Search for the cell housing the specified text and yield its (X, Y) center coordinate. 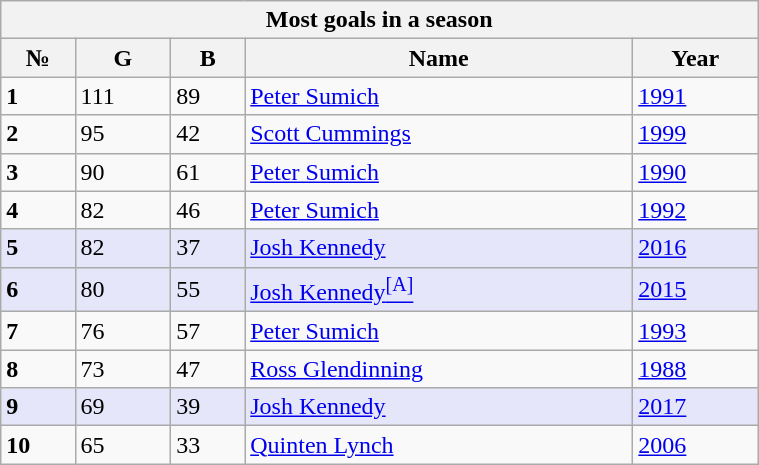
1990 (696, 172)
7 (38, 331)
61 (208, 172)
2015 (696, 290)
80 (123, 290)
46 (208, 210)
Ross Glendinning (439, 369)
1 (38, 96)
73 (123, 369)
2017 (696, 407)
Josh Kennedy[A] (439, 290)
Scott Cummings (439, 134)
Year (696, 58)
55 (208, 290)
89 (208, 96)
37 (208, 248)
1992 (696, 210)
1999 (696, 134)
47 (208, 369)
B (208, 58)
6 (38, 290)
2006 (696, 445)
1991 (696, 96)
Most goals in a season (380, 20)
5 (38, 248)
65 (123, 445)
2016 (696, 248)
G (123, 58)
Name (439, 58)
57 (208, 331)
3 (38, 172)
111 (123, 96)
8 (38, 369)
42 (208, 134)
2 (38, 134)
1993 (696, 331)
1988 (696, 369)
4 (38, 210)
10 (38, 445)
76 (123, 331)
95 (123, 134)
69 (123, 407)
9 (38, 407)
Quinten Lynch (439, 445)
39 (208, 407)
33 (208, 445)
90 (123, 172)
№ (38, 58)
